Find where the given text appears and provide that cell's center as [x, y] coordinate. 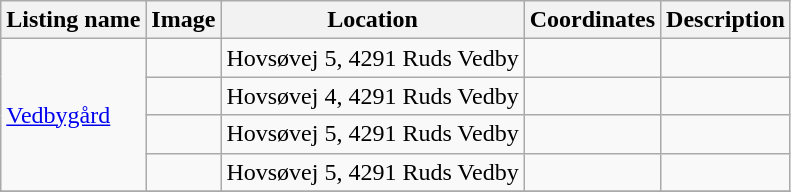
Hovsøvej 4, 4291 Ruds Vedby [372, 96]
Coordinates [592, 20]
Image [184, 20]
Vedbygård [74, 115]
Listing name [74, 20]
Location [372, 20]
Description [726, 20]
